Search for the cell housing the specified text and yield its [x, y] center coordinate. 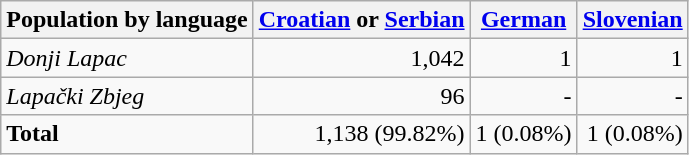
1,138 (99.82%) [362, 134]
Lapački Zbjeg [127, 96]
Population by language [127, 20]
Total [127, 134]
1,042 [362, 58]
96 [362, 96]
Slovenian [632, 20]
German [524, 20]
Croatian or Serbian [362, 20]
Donji Lapac [127, 58]
